Identify which cell holds the provided text, then report its [X, Y] central coordinate. 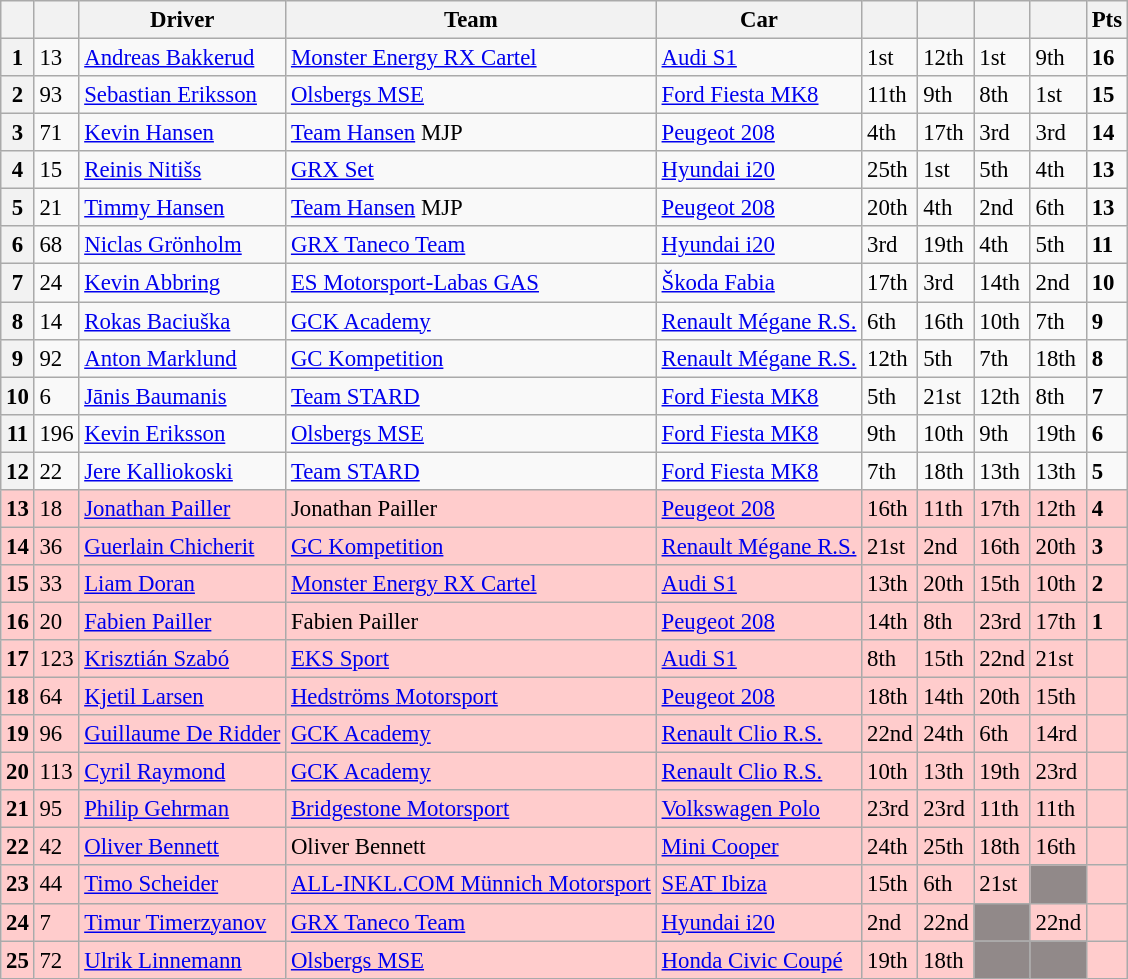
Reinis Nitišs [182, 170]
Andreas Bakkerud [182, 58]
113 [56, 772]
14rd [1058, 734]
Car [758, 20]
Jere Kalliokoski [182, 471]
Mini Cooper [758, 847]
Bridgestone Motorsport [472, 809]
EKS Sport [472, 659]
Anton Marklund [182, 358]
Honda Civic Coupé [758, 960]
SEAT Ibiza [758, 885]
23 [18, 885]
64 [56, 697]
123 [56, 659]
17 [18, 659]
Kevin Abbring [182, 283]
Sebastian Eriksson [182, 95]
Timo Scheider [182, 885]
196 [56, 433]
92 [56, 358]
Philip Gehrman [182, 809]
95 [56, 809]
19 [18, 734]
Guerlain Chicherit [182, 546]
12 [18, 471]
Liam Doran [182, 584]
42 [56, 847]
33 [56, 584]
Niclas Grönholm [182, 245]
Volkswagen Polo [758, 809]
ES Motorsport-Labas GAS [472, 283]
Kevin Eriksson [182, 433]
25 [18, 960]
Timmy Hansen [182, 208]
Guillaume De Ridder [182, 734]
72 [56, 960]
96 [56, 734]
ALL-INKL.COM Münnich Motorsport [472, 885]
Ulrik Linnemann [182, 960]
Driver [182, 20]
Kevin Hansen [182, 133]
GRX Set [472, 170]
36 [56, 546]
Hedströms Motorsport [472, 697]
Cyril Raymond [182, 772]
Pts [1106, 20]
Škoda Fabia [758, 283]
Kjetil Larsen [182, 697]
68 [56, 245]
Krisztián Szabó [182, 659]
93 [56, 95]
44 [56, 885]
Rokas Baciuška [182, 321]
Team [472, 20]
71 [56, 133]
Jānis Baumanis [182, 396]
Timur Timerzyanov [182, 922]
